Identify which cell holds the provided text, then report its [x, y] central coordinate. 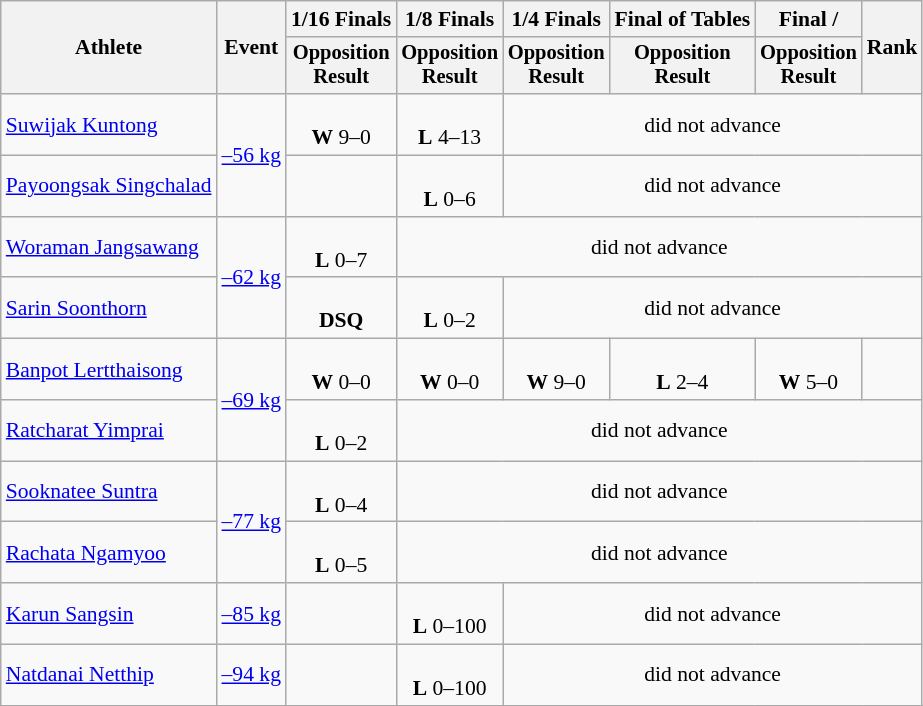
Woraman Jangsawang [109, 248]
–56 kg [252, 155]
L 4–13 [450, 124]
L 0–6 [450, 186]
L 0–5 [341, 552]
Sooknatee Suntra [109, 492]
Sarin Soonthorn [109, 308]
1/4 Finals [556, 19]
Athlete [109, 48]
–77 kg [252, 522]
Ratcharat Yimprai [109, 430]
Natdanai Netthip [109, 676]
–62 kg [252, 278]
–85 kg [252, 614]
–69 kg [252, 400]
L 2–4 [682, 370]
L 0–4 [341, 492]
Rachata Ngamyoo [109, 552]
Payoongsak Singchalad [109, 186]
Final of Tables [682, 19]
–94 kg [252, 676]
1/8 Finals [450, 19]
Rank [892, 48]
Karun Sangsin [109, 614]
DSQ [341, 308]
L 0–7 [341, 248]
Event [252, 48]
W 5–0 [808, 370]
Final / [808, 19]
Suwijak Kuntong [109, 124]
1/16 Finals [341, 19]
Banpot Lertthaisong [109, 370]
